Provide the (X, Y) coordinate of the cell's center where the given text is located.  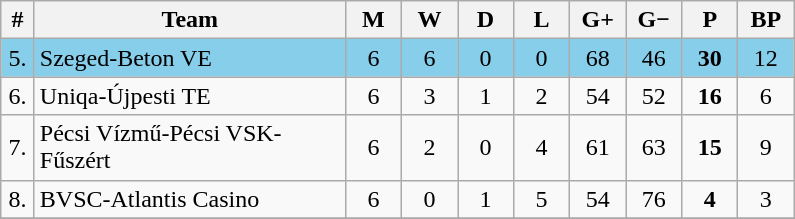
63 (654, 148)
P (710, 20)
BP (766, 20)
M (373, 20)
7. (18, 148)
6. (18, 96)
8. (18, 199)
Uniqa-Újpesti TE (190, 96)
Pécsi Vízmű-Pécsi VSK-Fűszért (190, 148)
5 (542, 199)
G− (654, 20)
5. (18, 58)
L (542, 20)
G+ (598, 20)
Szeged-Beton VE (190, 58)
61 (598, 148)
9 (766, 148)
30 (710, 58)
Team (190, 20)
12 (766, 58)
52 (654, 96)
46 (654, 58)
68 (598, 58)
# (18, 20)
BVSC-Atlantis Casino (190, 199)
16 (710, 96)
W (429, 20)
D (486, 20)
76 (654, 199)
15 (710, 148)
